Output the (x, y) coordinate of the center of the cell containing the given text.  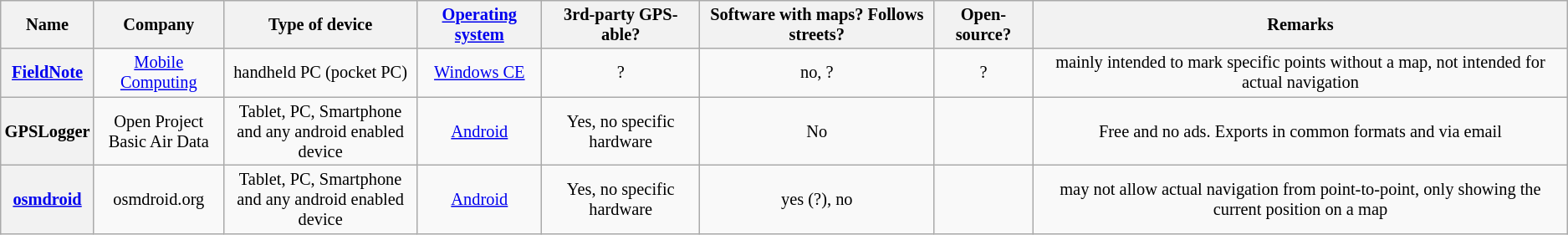
No (817, 131)
Open ProjectBasic Air Data (159, 131)
osmdroid.org (159, 199)
FieldNote (48, 73)
no, ? (817, 73)
Name (48, 24)
Mobile Computing (159, 73)
Software with maps? Follows streets? (817, 24)
Company (159, 24)
handheld PC (pocket PC) (320, 73)
yes (?), no (817, 199)
osmdroid (48, 199)
Operating system (480, 24)
Type of device (320, 24)
3rd-party GPS-able? (621, 24)
may not allow actual navigation from point-to-point, only showing the current position on a map (1300, 199)
Remarks (1300, 24)
GPSLogger (48, 131)
Windows CE (480, 73)
mainly intended to mark specific points without a map, not intended for actual navigation (1300, 73)
Free and no ads. Exports in common formats and via email (1300, 131)
Open-source? (983, 24)
